Detect which cell encompasses the target text, then output its (x, y) center coordinate. 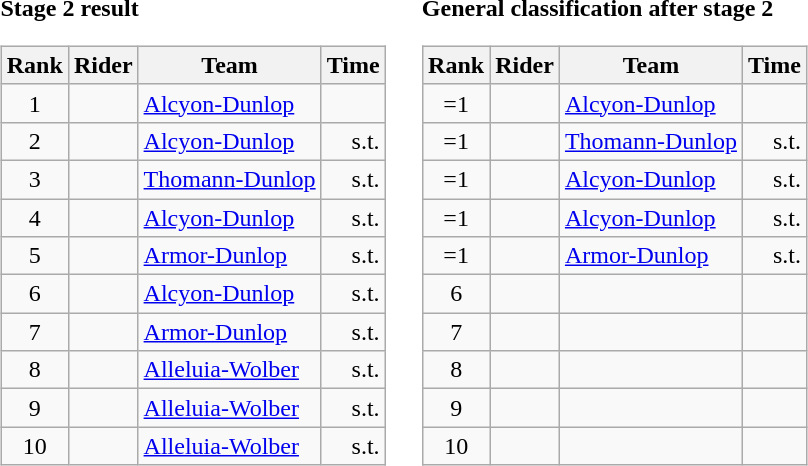
2 (34, 141)
1 (34, 103)
4 (34, 217)
5 (34, 256)
3 (34, 179)
